Extract the [X, Y] coordinate from the center of the cell holding the provided text.  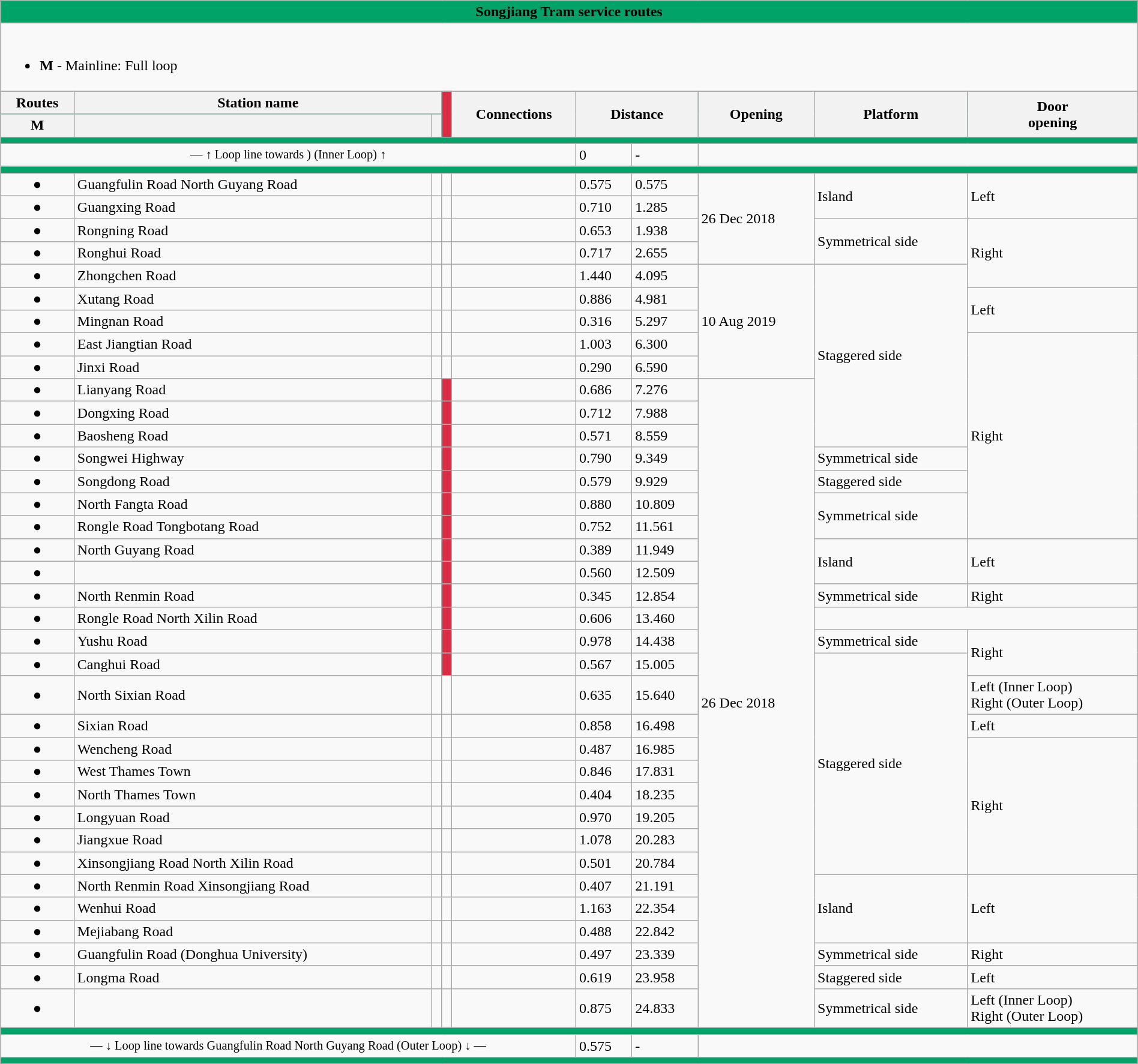
0.389 [604, 550]
Mingnan Road [253, 322]
12.854 [665, 595]
Ronghui Road [253, 253]
Connections [514, 114]
0.606 [604, 618]
15.005 [665, 664]
5.297 [665, 322]
1.440 [604, 275]
Jinxi Road [253, 367]
Routes [37, 103]
12.509 [665, 573]
0 [604, 155]
0.790 [604, 458]
0.316 [604, 322]
23.339 [665, 954]
1.003 [604, 344]
Songdong Road [253, 481]
0.501 [604, 863]
Station name [258, 103]
North Guyang Road [253, 550]
22.842 [665, 931]
0.978 [604, 641]
0.497 [604, 954]
6.590 [665, 367]
24.833 [665, 1008]
4.095 [665, 275]
0.846 [604, 772]
Longma Road [253, 977]
1.285 [665, 207]
Xinsongjiang Road North Xilin Road [253, 863]
Xutang Road [253, 298]
0.653 [604, 230]
0.345 [604, 595]
11.561 [665, 527]
21.191 [665, 886]
M - Mainline: Full loop [569, 58]
— ↓ Loop line towards Guangfulin Road North Guyang Road (Outer Loop) ↓ — [288, 1046]
Distance [637, 114]
0.290 [604, 367]
0.970 [604, 817]
Dongxing Road [253, 413]
10.809 [665, 504]
Platform [891, 114]
0.488 [604, 931]
2.655 [665, 253]
Wencheng Road [253, 749]
0.579 [604, 481]
11.949 [665, 550]
9.929 [665, 481]
Jiangxue Road [253, 840]
East Jiangtian Road [253, 344]
1.078 [604, 840]
15.640 [665, 695]
North Thames Town [253, 795]
18.235 [665, 795]
Longyuan Road [253, 817]
Songwei Highway [253, 458]
0.880 [604, 504]
0.710 [604, 207]
0.404 [604, 795]
Lianyang Road [253, 390]
14.438 [665, 641]
0.712 [604, 413]
Sixian Road [253, 726]
M [37, 125]
0.635 [604, 695]
7.276 [665, 390]
Wenhui Road [253, 909]
Baosheng Road [253, 436]
20.283 [665, 840]
North Renmin Road [253, 595]
North Sixian Road [253, 695]
0.619 [604, 977]
20.784 [665, 863]
Rongning Road [253, 230]
22.354 [665, 909]
0.567 [604, 664]
0.858 [604, 726]
9.349 [665, 458]
1.938 [665, 230]
Canghui Road [253, 664]
0.571 [604, 436]
Guangfulin Road (Donghua University) [253, 954]
Rongle Road Tongbotang Road [253, 527]
16.498 [665, 726]
0.886 [604, 298]
Door opening [1053, 114]
North Fangta Road [253, 504]
19.205 [665, 817]
10 Aug 2019 [756, 321]
7.988 [665, 413]
Guangxing Road [253, 207]
Rongle Road North Xilin Road [253, 618]
0.407 [604, 886]
Guangfulin Road North Guyang Road [253, 184]
23.958 [665, 977]
13.460 [665, 618]
8.559 [665, 436]
Zhongchen Road [253, 275]
North Renmin Road Xinsongjiang Road [253, 886]
Opening [756, 114]
0.717 [604, 253]
0.686 [604, 390]
0.875 [604, 1008]
4.981 [665, 298]
17.831 [665, 772]
0.752 [604, 527]
— ↑ Loop line towards ) (Inner Loop) ↑ [288, 155]
Songjiang Tram service routes [569, 12]
0.487 [604, 749]
West Thames Town [253, 772]
16.985 [665, 749]
6.300 [665, 344]
Yushu Road [253, 641]
0.560 [604, 573]
Mejiabang Road [253, 931]
1.163 [604, 909]
